Extract the (X, Y) coordinate from the center of the cell holding the provided text.  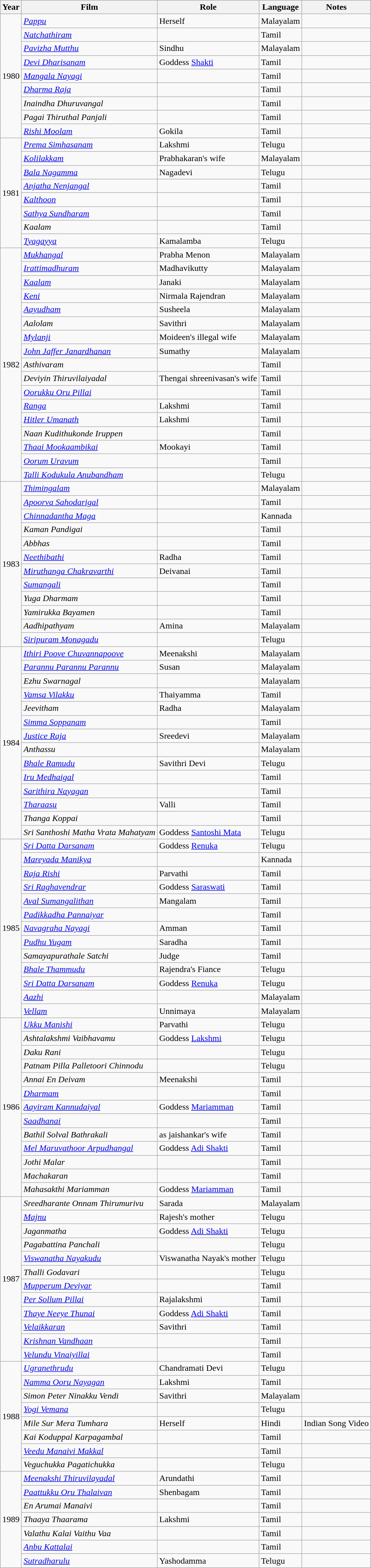
Role (208, 7)
Arundathi (208, 1478)
Kalthoon (90, 200)
Mel Maruvathoor Arpudhangal (90, 1148)
Majnu (90, 1217)
Justice Raja (90, 736)
Yogi Vemana (90, 1409)
Veedu Manaivi Makkal (90, 1451)
Bhale Thammudu (90, 969)
Sumathy (208, 351)
Oorum Uravum (90, 461)
Amina (208, 626)
Deivanai (208, 571)
Valathu Kalai Vaithu Vaa (90, 1533)
Hitler Umanath (90, 420)
Chandramati Devi (208, 1368)
as jaishankar's wife (208, 1135)
Veguchukka Pagatichukka (90, 1464)
Susheela (208, 310)
Sreedharante Onnam Thirumurivu (90, 1203)
Meenakshi Thiruvilayadal (90, 1478)
Susan (208, 667)
Indian Song Video (336, 1423)
Moideen's illegal wife (208, 337)
Bhale Ramudu (90, 763)
Thaye Neeye Thunai (90, 1313)
Ezhu Swarnagal (90, 681)
Natchathiram (90, 35)
Sri Raghavendrar (90, 887)
Saradha (208, 942)
Mangala Nayagi (90, 76)
Irattimadhuram (90, 268)
Samayapurathale Satchi (90, 956)
Viswanatha Nayakudu (90, 1258)
Mile Sur Mera Tumhara (90, 1423)
Naan Kudithukonde Iruppen (90, 433)
Goddess Santoshi Mata (208, 832)
Nagadevi (208, 172)
Judge (208, 956)
Nirmala Rajendran (208, 296)
Tharaasu (90, 804)
1984 (11, 743)
Viswanatha Nayak's mother (208, 1258)
Velundu Vinaiyillai (90, 1355)
Iru Medhaigal (90, 777)
Daku Rani (90, 1052)
Savithri Devi (208, 763)
Sreedevi (208, 736)
1982 (11, 365)
Shenbagam (208, 1492)
Anthassu (90, 750)
Sri Santhoshi Matha Vrata Mahatyam (90, 832)
Aadhipathyam (90, 626)
Talli Kodukula Anubandham (90, 475)
Mahasakthi Mariamman (90, 1189)
Thalli Godavari (90, 1272)
Saadhanai (90, 1121)
Deviyin Thiruvilaiyadal (90, 378)
Gokila (208, 131)
Film (90, 7)
Pudhu Yugam (90, 942)
Amman (208, 928)
En Arumai Manaivi (90, 1506)
Vamsa Vilakku (90, 695)
Parannu Parannu Parannu (90, 667)
Rajendra's Fiance (208, 969)
Velaikkaran (90, 1327)
Ukku Manishi (90, 1024)
Ugranethrudu (90, 1368)
Mareyada Manikya (90, 860)
Thimingalam (90, 488)
Namma Ooru Nayagan (90, 1382)
Mukhangal (90, 255)
Krishnan Vandhaan (90, 1341)
Notes (336, 7)
Apoorva Sahodarigal (90, 502)
Sumangali (90, 584)
Valli (208, 804)
Inaindha Dhuruvangal (90, 103)
Siripuram Monagadu (90, 640)
1989 (11, 1519)
Goddess Lakshmi (208, 1038)
1987 (11, 1279)
Pagai Thiruthal Panjali (90, 117)
Pappu (90, 21)
Goddess Saraswati (208, 887)
Mupperum Deviyar (90, 1286)
Yashodamma (208, 1561)
Aayudham (90, 310)
Kamalamba (208, 241)
Jothi Malar (90, 1162)
Dharmam (90, 1093)
Ithiri Poove Chuvannapoove (90, 653)
Jaganmatha (90, 1231)
Prabhakaran's wife (208, 158)
Jeevitham (90, 708)
Mookayi (208, 447)
Yamirukka Bayamen (90, 612)
1983 (11, 564)
Goddess Shakti (208, 62)
Simon Peter Ninakku Vendi (90, 1396)
Unnimaya (208, 1011)
1986 (11, 1107)
Language (281, 7)
Raja Rishi (90, 873)
Padikkadha Pannaiyar (90, 915)
Mangalam (208, 901)
Bathil Solval Bathrakali (90, 1135)
Pavizha Mutthu (90, 48)
Miruthanga Chakravarthi (90, 571)
Prabha Menon (208, 255)
1985 (11, 928)
Paattukku Oru Thalaivan (90, 1492)
Neethibathi (90, 557)
Chinnadantha Maga (90, 516)
Thaiyamma (208, 695)
Hindi (281, 1423)
Kaman Pandigai (90, 530)
Sarada (208, 1203)
Keni (90, 296)
Sindhu (208, 48)
Yuga Dharmam (90, 598)
Sathya Sundharam (90, 213)
Asthivaram (90, 364)
Simma Soppanam (90, 722)
Bala Nagamma (90, 172)
Aayiram Kannudaiyal (90, 1107)
Rishi Moolam (90, 131)
Thengai shreenivasan's wife (208, 378)
1988 (11, 1416)
Aazhi (90, 997)
Devi Dharisanam (90, 62)
Per Sollum Pillai (90, 1300)
Janaki (208, 282)
Aalolam (90, 323)
Rajalakshmi (208, 1300)
1981 (11, 193)
Anjatha Nenjangal (90, 186)
Mylanji (90, 337)
Prema Simhasanam (90, 144)
Abbhas (90, 543)
Anbu Kattalai (90, 1547)
Patnam Pilla Palletoori Chinnodu (90, 1066)
Vellam (90, 1011)
Thaai Mookaambikai (90, 447)
1980 (11, 76)
Thaaya Thaarama (90, 1520)
Dharma Raja (90, 90)
Annai En Deivam (90, 1080)
Ashtalakshmi Vaibhavamu (90, 1038)
Tyagayya (90, 241)
Oorukku Oru Pillai (90, 392)
Pagabattina Panchali (90, 1244)
Madhavikutty (208, 268)
Sutradharulu (90, 1561)
Ranga (90, 406)
Kai Koduppal Karpagambal (90, 1437)
Navagraha Nayagi (90, 928)
John Jaffer Janardhanan (90, 351)
Aval Sumangalithan (90, 901)
Thanga Koppai (90, 818)
Machakaran (90, 1176)
Rajesh's mother (208, 1217)
Kolilakkam (90, 158)
Sarithira Nayagan (90, 791)
Year (11, 7)
